Provide the [X, Y] coordinate of the cell's center where the given text is located.  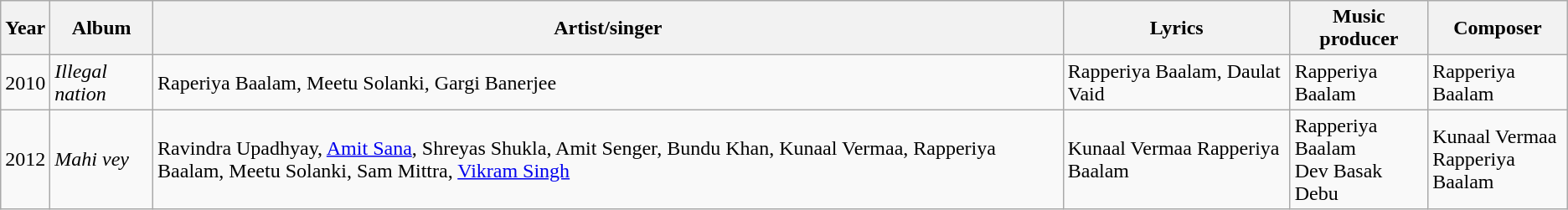
Rapperiya BaalamDev Basak Debu [1359, 159]
Lyrics [1176, 28]
Mahi vey [102, 159]
Rapperiya Baalam, Daulat Vaid [1176, 82]
Illegal nation [102, 82]
Ravindra Upadhyay, Amit Sana, Shreyas Shukla, Amit Senger, Bundu Khan, Kunaal Vermaa, Rapperiya Baalam, Meetu Solanki, Sam Mittra, Vikram Singh [608, 159]
Year [25, 28]
Music producer [1359, 28]
Kunaal VermaaRapperiya Baalam [1498, 159]
Raperiya Baalam, Meetu Solanki, Gargi Banerjee [608, 82]
Composer [1498, 28]
Album [102, 28]
2010 [25, 82]
Artist/singer [608, 28]
Kunaal Vermaa Rapperiya Baalam [1176, 159]
2012 [25, 159]
